Search for the cell housing the specified text and yield its [X, Y] center coordinate. 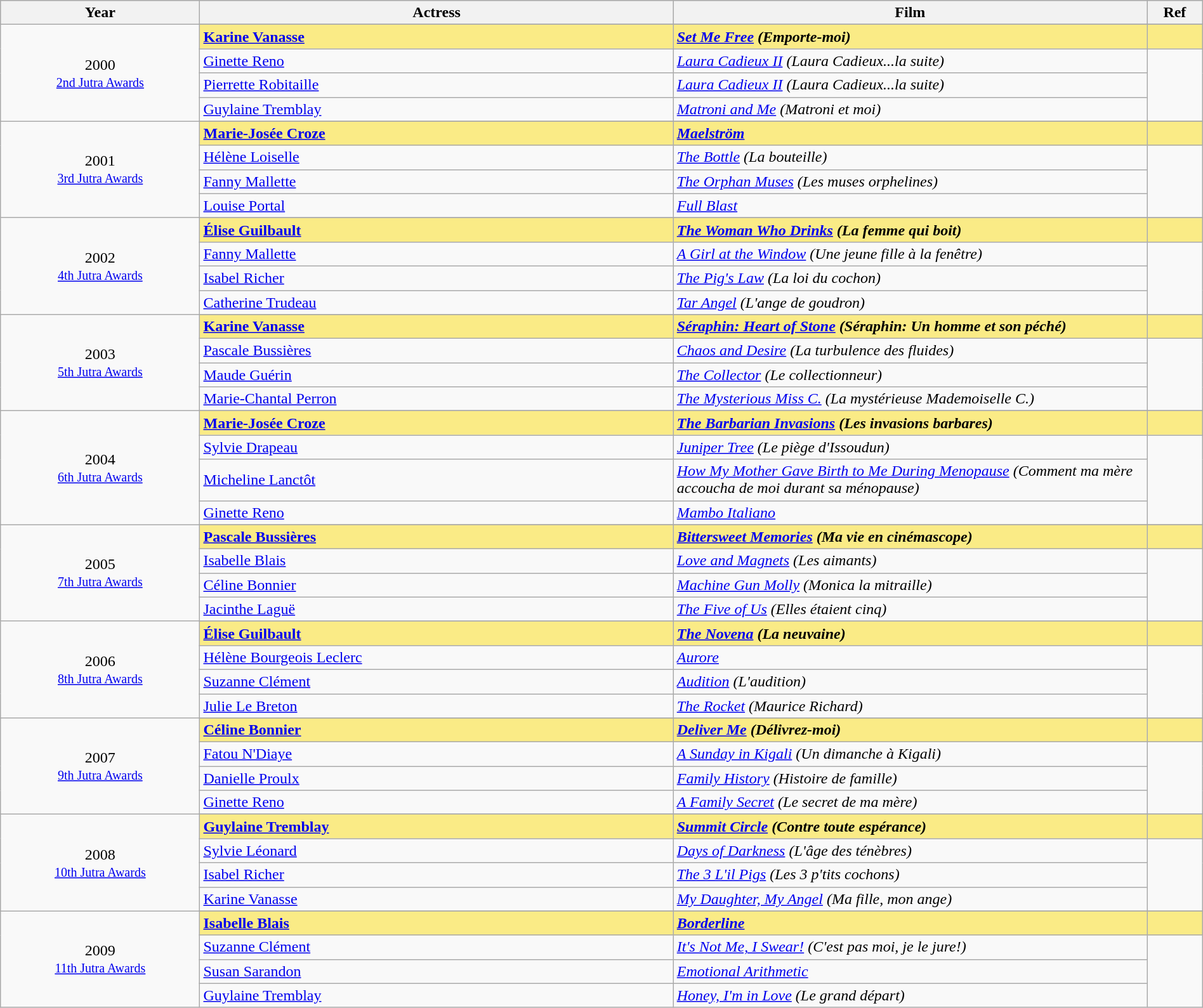
Catherine Trudeau [437, 303]
2008 10th Jutra Awards [100, 863]
Aurore [910, 657]
The Collector (Le collectionneur) [910, 375]
2001 3rd Jutra Awards [100, 169]
2002 4th Jutra Awards [100, 266]
Actress [437, 13]
2007 9th Jutra Awards [100, 766]
Love and Magnets (Les aimants) [910, 561]
A Girl at the Window (Une jeune fille à la fenêtre) [910, 254]
Matroni and Me (Matroni et moi) [910, 109]
Séraphin: Heart of Stone (Séraphin: Un homme et son péché) [910, 327]
Hélène Bourgeois Leclerc [437, 657]
2005 7th Jutra Awards [100, 573]
Jacinthe Laguë [437, 609]
The Mysterious Miss C. (La mystérieuse Mademoiselle C.) [910, 399]
2000 2nd Jutra Awards [100, 73]
2004 6th Jutra Awards [100, 468]
The Woman Who Drinks (La femme qui boit) [910, 230]
2009 11th Jutra Awards [100, 959]
Chaos and Desire (La turbulence des fluides) [910, 351]
Pierrette Robitaille [437, 85]
Days of Darkness (L'âge des ténèbres) [910, 851]
Fatou N'Diaye [437, 754]
Full Blast [910, 206]
Set Me Free (Emporte-moi) [910, 37]
The Bottle (La bouteille) [910, 157]
Louise Portal [437, 206]
The Novena (La neuvaine) [910, 633]
Ref [1175, 13]
Deliver Me (Délivrez-moi) [910, 730]
Mambo Italiano [910, 513]
Bittersweet Memories (Ma vie en cinémascope) [910, 537]
2006 8th Jutra Awards [100, 669]
The 3 L'il Pigs (Les 3 p'tits cochons) [910, 875]
The Orphan Muses (Les muses orphelines) [910, 181]
Year [100, 13]
Audition (L'audition) [910, 681]
How My Mother Gave Birth to Me During Menopause (Comment ma mère accoucha de moi durant sa ménopause) [910, 480]
Maude Guérin [437, 375]
The Barbarian Invasions (Les invasions barbares) [910, 423]
Marie-Chantal Perron [437, 399]
Tar Angel (L'ange de goudron) [910, 303]
Borderline [910, 923]
Family History (Histoire de famille) [910, 778]
Sylvie Drapeau [437, 447]
Film [910, 13]
Micheline Lanctôt [437, 480]
Honey, I'm in Love (Le grand départ) [910, 995]
The Five of Us (Elles étaient cinq) [910, 609]
A Sunday in Kigali (Un dimanche à Kigali) [910, 754]
2003 5th Jutra Awards [100, 363]
Danielle Proulx [437, 778]
It's Not Me, I Swear! (C'est pas moi, je le jure!) [910, 947]
My Daughter, My Angel (Ma fille, mon ange) [910, 899]
Summit Circle (Contre toute espérance) [910, 827]
Hélène Loiselle [437, 157]
A Family Secret (Le secret de ma mère) [910, 802]
Julie Le Breton [437, 706]
Maelström [910, 133]
Machine Gun Molly (Monica la mitraille) [910, 585]
Juniper Tree (Le piège d'Issoudun) [910, 447]
Emotional Arithmetic [910, 971]
Sylvie Léonard [437, 851]
The Pig's Law (La loi du cochon) [910, 278]
The Rocket (Maurice Richard) [910, 706]
Susan Sarandon [437, 971]
